Locate the cell with the specified text and output its [X, Y] center coordinate. 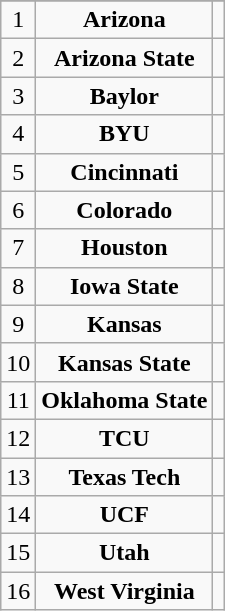
Colorado [124, 210]
Houston [124, 248]
3 [18, 96]
Utah [124, 553]
West Virginia [124, 591]
Oklahoma State [124, 400]
7 [18, 248]
4 [18, 134]
11 [18, 400]
Cincinnati [124, 172]
15 [18, 553]
Kansas State [124, 362]
Kansas [124, 324]
16 [18, 591]
5 [18, 172]
Baylor [124, 96]
6 [18, 210]
8 [18, 286]
Arizona State [124, 58]
Arizona [124, 20]
1 [18, 20]
Texas Tech [124, 477]
2 [18, 58]
BYU [124, 134]
14 [18, 515]
Iowa State [124, 286]
13 [18, 477]
10 [18, 362]
12 [18, 438]
UCF [124, 515]
9 [18, 324]
TCU [124, 438]
